Identify which cell holds the provided text, then report its [x, y] central coordinate. 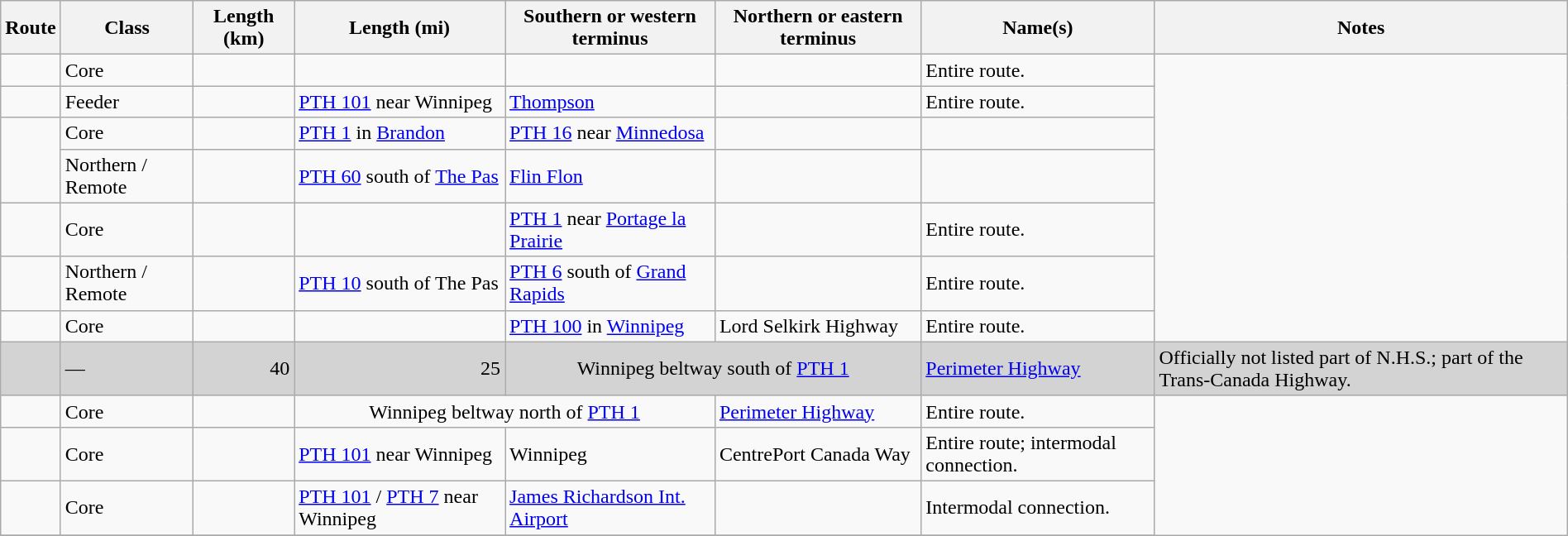
40 [244, 369]
Length (km) [244, 28]
25 [400, 369]
Winnipeg beltway south of PTH 1 [713, 369]
Northern or eastern terminus [817, 28]
James Richardson Int. Airport [610, 508]
Intermodal connection. [1038, 508]
Thompson [610, 102]
Notes [1361, 28]
PTH 16 near Minnedosa [610, 133]
Feeder [127, 102]
Name(s) [1038, 28]
— [127, 369]
Length (mi) [400, 28]
Entire route; intermodal connection. [1038, 453]
Winnipeg beltway north of PTH 1 [504, 411]
PTH 100 in Winnipeg [610, 326]
PTH 1 in Brandon [400, 133]
Flin Flon [610, 175]
Lord Selkirk Highway [817, 326]
Officially not listed part of N.H.S.; part of the Trans-Canada Highway. [1361, 369]
PTH 10 south of The Pas [400, 283]
Southern or western terminus [610, 28]
Class [127, 28]
Route [31, 28]
PTH 1 near Portage la Prairie [610, 230]
CentrePort Canada Way [817, 453]
PTH 101 / PTH 7 near Winnipeg [400, 508]
Winnipeg [610, 453]
PTH 60 south of The Pas [400, 175]
PTH 6 south of Grand Rapids [610, 283]
